Capture the cell that displays the provided text and extract its [X, Y] central coordinate. 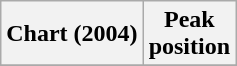
Chart (2004) [72, 34]
Peakposition [189, 34]
